Capture the cell that displays the provided text and extract its (X, Y) central coordinate. 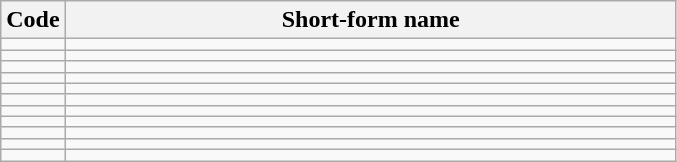
Code (33, 20)
Short-form name (370, 20)
